Pinpoint the cell where the given text exists, returning its (x, y) midpoint coordinate. 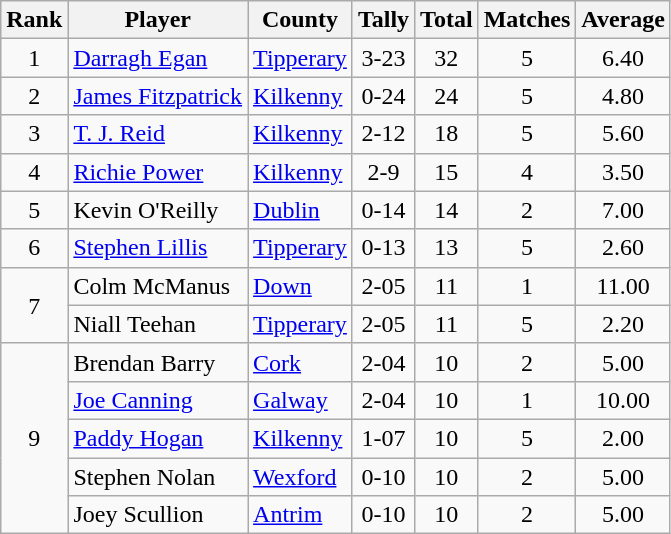
24 (447, 96)
Stephen Lillis (158, 248)
2.60 (624, 248)
6 (34, 248)
T. J. Reid (158, 134)
2-9 (383, 172)
10.00 (624, 400)
Colm McManus (158, 286)
Niall Teehan (158, 324)
32 (447, 58)
18 (447, 134)
Cork (300, 362)
Down (300, 286)
15 (447, 172)
Kevin O'Reilly (158, 210)
2.20 (624, 324)
0-13 (383, 248)
7.00 (624, 210)
9 (34, 438)
Stephen Nolan (158, 477)
Darragh Egan (158, 58)
3 (34, 134)
6.40 (624, 58)
7 (34, 305)
James Fitzpatrick (158, 96)
11.00 (624, 286)
Average (624, 20)
0-14 (383, 210)
Tally (383, 20)
3.50 (624, 172)
2.00 (624, 438)
Joey Scullion (158, 515)
Antrim (300, 515)
Player (158, 20)
4.80 (624, 96)
1-07 (383, 438)
Wexford (300, 477)
Richie Power (158, 172)
13 (447, 248)
Galway (300, 400)
0-24 (383, 96)
14 (447, 210)
Joe Canning (158, 400)
5.60 (624, 134)
Rank (34, 20)
Matches (527, 20)
Paddy Hogan (158, 438)
2-12 (383, 134)
Total (447, 20)
Dublin (300, 210)
County (300, 20)
3-23 (383, 58)
Brendan Barry (158, 362)
